For the text-containing cell, return its midpoint in (x, y) coordinate format. 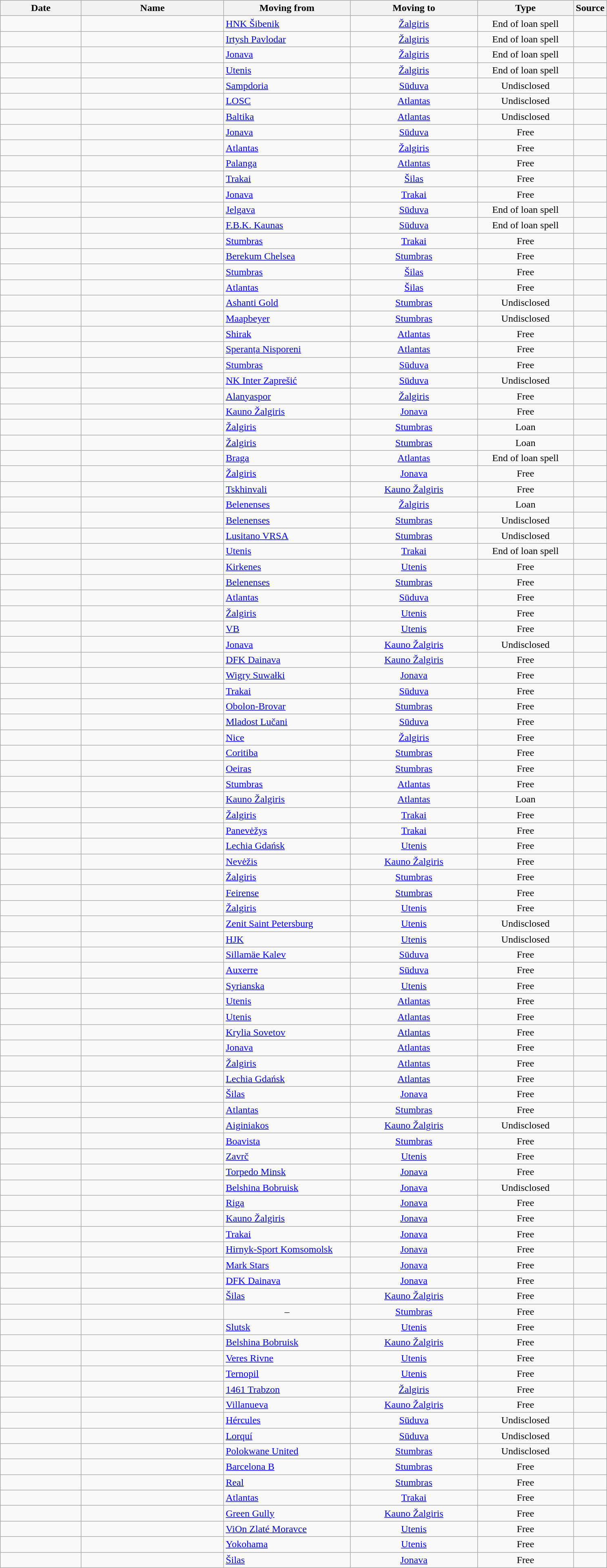
Moving from (287, 8)
Date (41, 8)
Panevėžys (287, 830)
Hércules (287, 1420)
Barcelona B (287, 1467)
Sillamäe Kalev (287, 955)
HJK (287, 939)
Tskhinvali (287, 489)
Yokohama (287, 1544)
Polokwane United (287, 1451)
Real (287, 1482)
Slutsk (287, 1327)
Kirkenes (287, 567)
Source (590, 8)
Hirnyk-Sport Komsomolsk (287, 1250)
Mark Stars (287, 1265)
Obolon-Brovar (287, 707)
Irtysh Pavlodar (287, 39)
Riga (287, 1203)
Veres Rivne (287, 1358)
Torpedo Minsk (287, 1172)
Maapbeyer (287, 318)
Ashanti Gold (287, 303)
Oeiras (287, 769)
Zenit Saint Petersburg (287, 923)
– (287, 1312)
Baltika (287, 117)
Zavrč (287, 1156)
Villanueva (287, 1405)
Mladost Lučani (287, 722)
Nevėžis (287, 861)
Moving to (414, 8)
Palanga (287, 163)
1461 Trabzon (287, 1389)
NK Inter Zaprešić (287, 380)
Feirense (287, 892)
Nice (287, 738)
Lorquí (287, 1435)
Lusitano VRSA (287, 536)
Coritiba (287, 753)
Type (525, 8)
F.B.K. Kaunas (287, 225)
Aiginiakos (287, 1125)
Shirak (287, 334)
LOSC (287, 101)
Sampdoria (287, 86)
VB (287, 629)
Ternopil (287, 1374)
Alanyaspor (287, 396)
Green Gully (287, 1513)
Krylia Sovetov (287, 1032)
Name (153, 8)
HNK Šibenik (287, 24)
Jelgava (287, 210)
Wigry Suwałki (287, 675)
Berekum Chelsea (287, 256)
Braga (287, 458)
Syrianska (287, 986)
Speranța Nisporeni (287, 349)
Boavista (287, 1141)
ViOn Zlaté Moravce (287, 1529)
Auxerre (287, 970)
